Identify which cell holds the provided text, then report its [x, y] central coordinate. 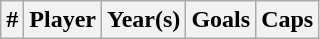
Goals [221, 20]
Player [63, 20]
# [12, 20]
Caps [288, 20]
Year(s) [144, 20]
